Detect which cell encompasses the target text, then output its (X, Y) center coordinate. 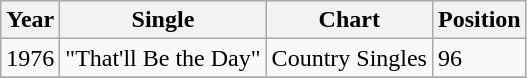
Chart (349, 20)
Year (30, 20)
96 (479, 58)
Country Singles (349, 58)
1976 (30, 58)
Position (479, 20)
"That'll Be the Day" (163, 58)
Single (163, 20)
